From the cell containing the given text, extract its center point as (X, Y) coordinate. 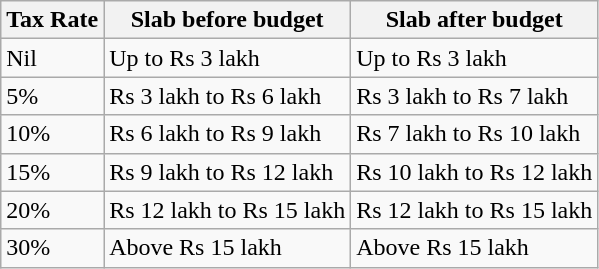
Rs 3 lakh to Rs 7 lakh (474, 96)
5% (52, 96)
30% (52, 248)
Slab before budget (228, 20)
Rs 7 lakh to Rs 10 lakh (474, 134)
Rs 6 lakh to Rs 9 lakh (228, 134)
Tax Rate (52, 20)
20% (52, 210)
Nil (52, 58)
Slab after budget (474, 20)
Rs 3 lakh to Rs 6 lakh (228, 96)
15% (52, 172)
Rs 9 lakh to Rs 12 lakh (228, 172)
10% (52, 134)
Rs 10 lakh to Rs 12 lakh (474, 172)
